Find where the given text appears and provide that cell's center as (X, Y) coordinate. 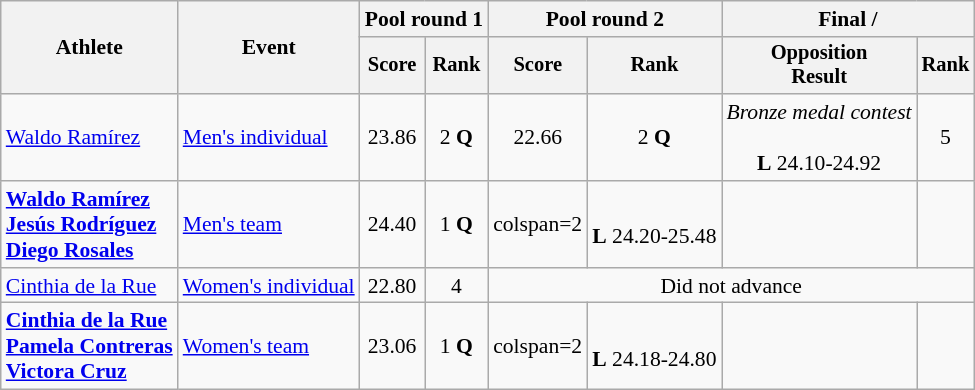
L 24.18-24.80 (654, 346)
5 (946, 138)
22.80 (392, 286)
Cinthia de la RuePamela ContrerasVictora Cruz (90, 346)
22.66 (538, 138)
23.86 (392, 138)
Final / (848, 19)
24.40 (392, 224)
Event (269, 48)
23.06 (392, 346)
Women's team (269, 346)
Men's individual (269, 138)
Athlete (90, 48)
Cinthia de la Rue (90, 286)
Waldo Ramírez (90, 138)
Women's individual (269, 286)
OppositionResult (820, 66)
Bronze medal contestL 24.10-24.92 (820, 138)
Men's team (269, 224)
Pool round 1 (424, 19)
Pool round 2 (604, 19)
4 (457, 286)
Waldo RamírezJesús RodríguezDiego Rosales (90, 224)
L 24.20-25.48 (654, 224)
Did not advance (731, 286)
